Extract the [x, y] coordinate from the center of the cell holding the provided text.  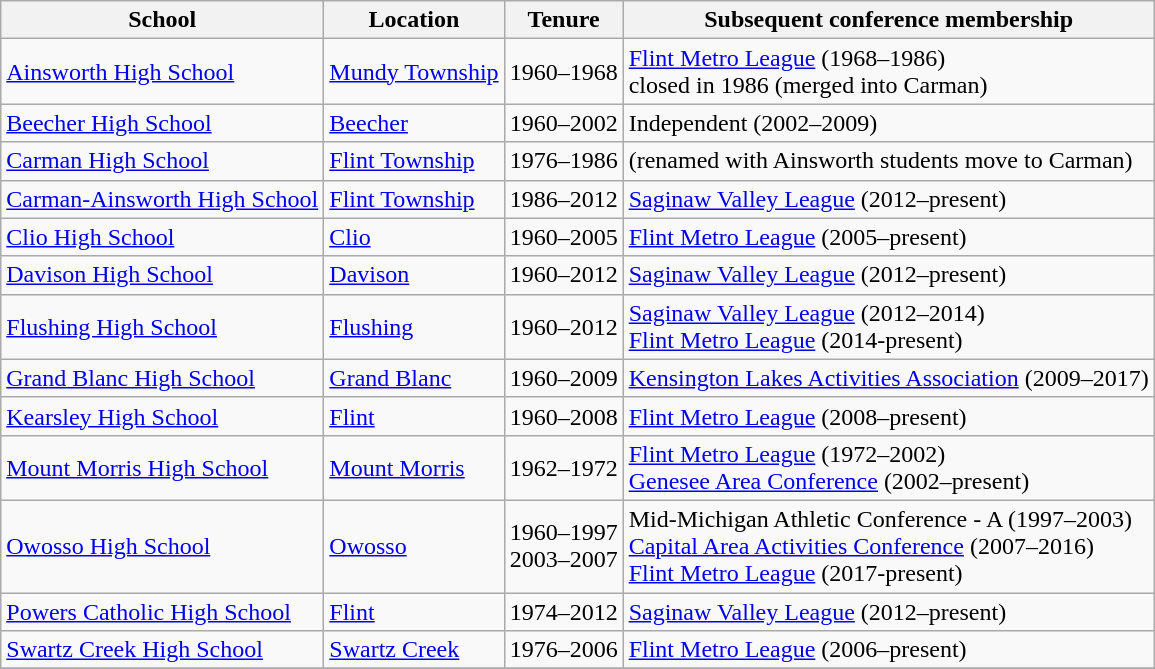
Flint Metro League (1972–2002)Genesee Area Conference (2002–present) [888, 468]
Flint Metro League (2006–present) [888, 650]
Flushing [414, 326]
(renamed with Ainsworth students move to Carman) [888, 161]
Tenure [564, 20]
Davison High School [162, 275]
1976–2006 [564, 650]
Kensington Lakes Activities Association (2009–2017) [888, 378]
Swartz Creek [414, 650]
1960–1968 [564, 72]
1986–2012 [564, 199]
Kearsley High School [162, 416]
Beecher [414, 123]
Carman-Ainsworth High School [162, 199]
1974–2012 [564, 611]
1960–19972003–2007 [564, 546]
Mid-Michigan Athletic Conference - A (1997–2003)Capital Area Activities Conference (2007–2016)Flint Metro League (2017-present) [888, 546]
1960–2009 [564, 378]
Subsequent conference membership [888, 20]
Clio High School [162, 237]
Flint Metro League (2008–present) [888, 416]
Carman High School [162, 161]
Flint Metro League (2005–present) [888, 237]
Flint Metro League (1968–1986)closed in 1986 (merged into Carman) [888, 72]
1960–2002 [564, 123]
Ainsworth High School [162, 72]
Clio [414, 237]
Mundy Township [414, 72]
Independent (2002–2009) [888, 123]
Owosso High School [162, 546]
Grand Blanc High School [162, 378]
1960–2008 [564, 416]
Beecher High School [162, 123]
Saginaw Valley League (2012–2014)Flint Metro League (2014-present) [888, 326]
1962–1972 [564, 468]
1976–1986 [564, 161]
Flushing High School [162, 326]
Powers Catholic High School [162, 611]
Mount Morris [414, 468]
1960–2005 [564, 237]
Swartz Creek High School [162, 650]
Grand Blanc [414, 378]
Location [414, 20]
Davison [414, 275]
School [162, 20]
Mount Morris High School [162, 468]
Owosso [414, 546]
